Search for the cell housing the specified text and yield its [X, Y] center coordinate. 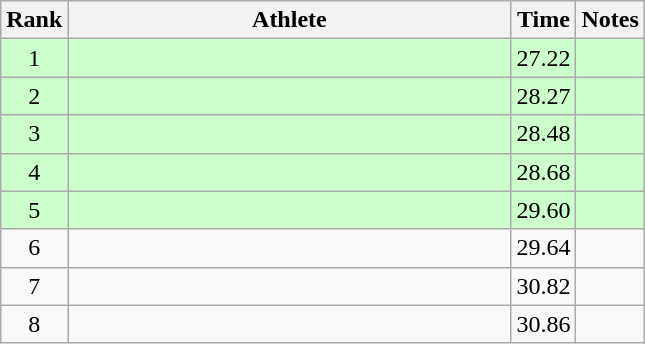
28.48 [544, 134]
Time [544, 20]
29.60 [544, 210]
Notes [610, 20]
3 [34, 134]
2 [34, 96]
8 [34, 324]
30.86 [544, 324]
7 [34, 286]
Athlete [290, 20]
Rank [34, 20]
30.82 [544, 286]
4 [34, 172]
1 [34, 58]
29.64 [544, 248]
28.27 [544, 96]
27.22 [544, 58]
6 [34, 248]
28.68 [544, 172]
5 [34, 210]
